For the text-containing cell, return its midpoint in (X, Y) coordinate format. 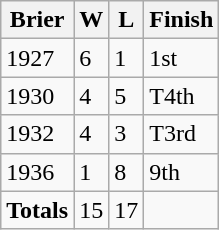
1927 (38, 58)
6 (92, 58)
1932 (38, 134)
8 (126, 172)
Brier (38, 20)
T4th (182, 96)
1930 (38, 96)
3 (126, 134)
Totals (38, 210)
1936 (38, 172)
17 (126, 210)
1st (182, 58)
L (126, 20)
W (92, 20)
15 (92, 210)
5 (126, 96)
Finish (182, 20)
9th (182, 172)
T3rd (182, 134)
